For the text-containing cell, return its midpoint in (X, Y) coordinate format. 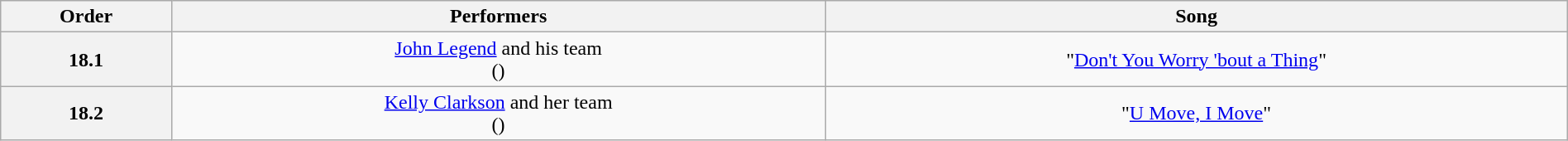
Order (86, 17)
"Don't You Worry 'bout a Thing" (1196, 60)
18.1 (86, 60)
18.2 (86, 113)
Performers (498, 17)
Song (1196, 17)
Kelly Clarkson and her team() (498, 113)
"U Move, I Move" (1196, 113)
John Legend and his team() (498, 60)
